Return the [X, Y] coordinate for the center point of the cell that contains the specified text.  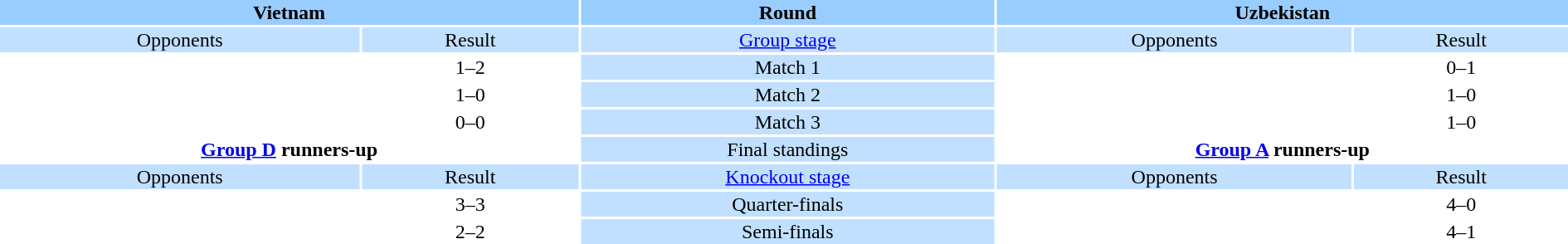
0–1 [1462, 67]
Round [788, 12]
Group A runners-up [1283, 149]
Uzbekistan [1283, 12]
Match 2 [788, 95]
Semi-finals [788, 232]
4–1 [1462, 232]
1–2 [470, 67]
Match 3 [788, 122]
0–0 [470, 122]
Group stage [788, 40]
Quarter-finals [788, 204]
Vietnam [289, 12]
Knockout stage [788, 177]
4–0 [1462, 204]
2–2 [470, 232]
3–3 [470, 204]
Final standings [788, 149]
Match 1 [788, 67]
Group D runners-up [289, 149]
